Output the (x, y) coordinate of the center of the cell containing the given text.  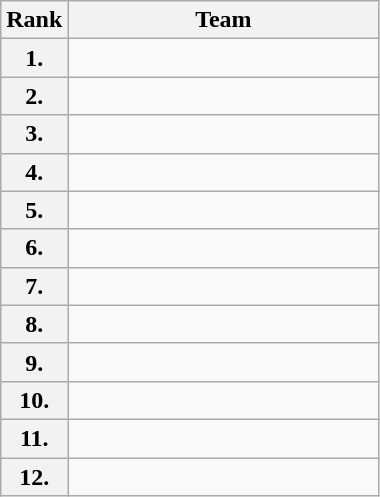
6. (34, 248)
9. (34, 362)
1. (34, 58)
11. (34, 438)
3. (34, 134)
2. (34, 96)
8. (34, 324)
Rank (34, 20)
12. (34, 477)
10. (34, 400)
5. (34, 210)
7. (34, 286)
Team (224, 20)
4. (34, 172)
